For the text-containing cell, return its midpoint in [X, Y] coordinate format. 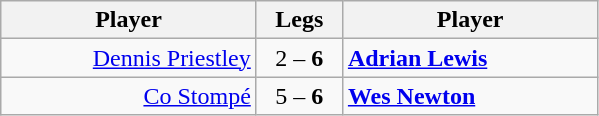
Co Stompé [129, 96]
Adrian Lewis [470, 58]
Dennis Priestley [129, 58]
Legs [299, 20]
Wes Newton [470, 96]
2 – 6 [299, 58]
5 – 6 [299, 96]
